Return (x, y) of the center of cell containing provided text 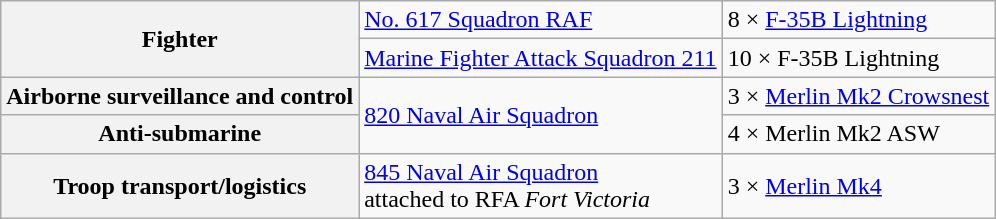
8 × F-35B Lightning (858, 20)
Airborne surveillance and control (180, 96)
10 × F-35B Lightning (858, 58)
No. 617 Squadron RAF (540, 20)
3 × Merlin Mk2 Crowsnest (858, 96)
Troop transport/logistics (180, 186)
3 × Merlin Mk4 (858, 186)
820 Naval Air Squadron (540, 115)
845 Naval Air Squadronattached to RFA Fort Victoria (540, 186)
4 × Merlin Mk2 ASW (858, 134)
Anti-submarine (180, 134)
Fighter (180, 39)
Marine Fighter Attack Squadron 211 (540, 58)
